Locate the cell with the specified text and output its [x, y] center coordinate. 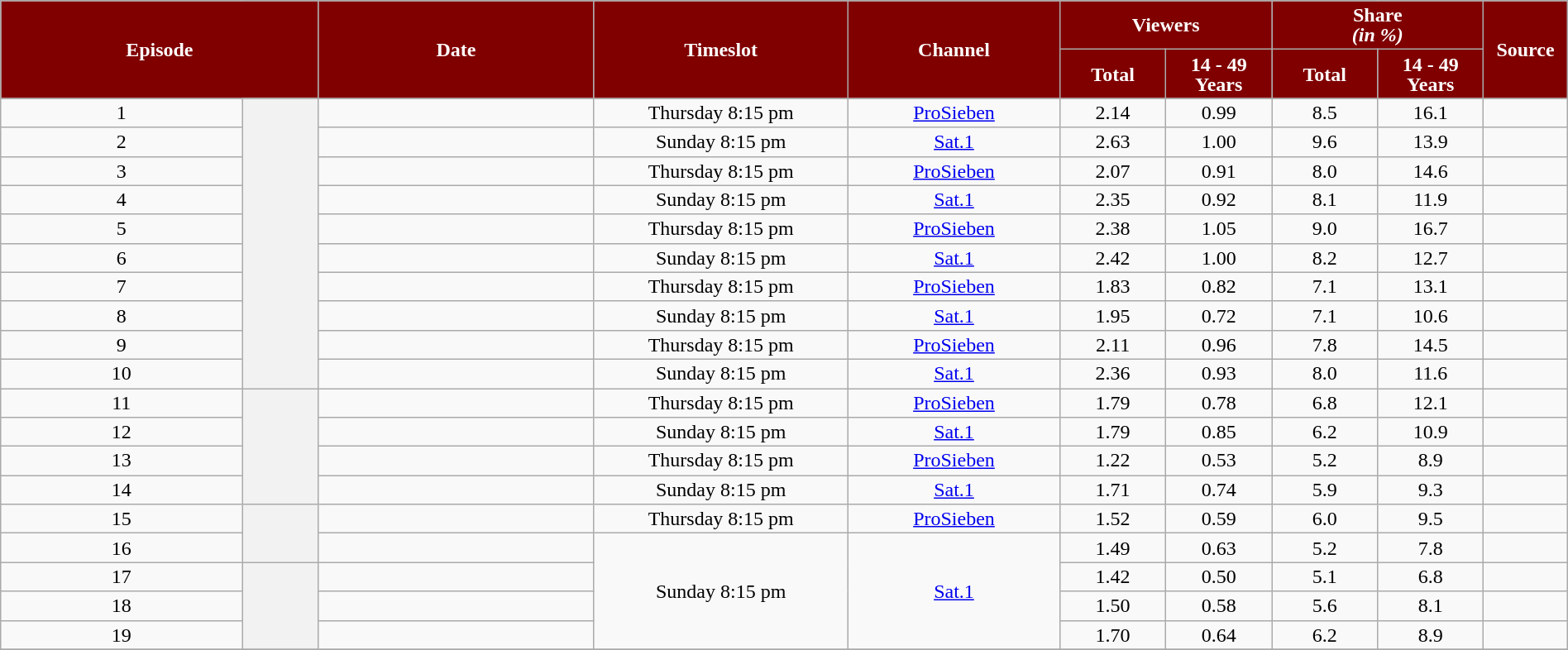
1.71 [1113, 490]
13.1 [1431, 286]
0.85 [1219, 432]
11.9 [1431, 200]
10 [122, 374]
Share(in %) [1378, 25]
19 [122, 635]
9.5 [1431, 519]
2.35 [1113, 200]
5.9 [1325, 490]
1.50 [1113, 605]
0.50 [1219, 577]
9.0 [1325, 228]
0.99 [1219, 112]
Viewers [1166, 25]
6.0 [1325, 519]
1 [122, 112]
8 [122, 316]
2 [122, 142]
1.22 [1113, 461]
0.93 [1219, 374]
1.49 [1113, 547]
Channel [954, 50]
0.59 [1219, 519]
Source [1525, 50]
6 [122, 258]
0.64 [1219, 635]
5.6 [1325, 605]
Timeslot [721, 50]
2.07 [1113, 170]
16 [122, 547]
15 [122, 519]
5.1 [1325, 577]
16.1 [1431, 112]
8.5 [1325, 112]
0.53 [1219, 461]
16.7 [1431, 228]
3 [122, 170]
12.7 [1431, 258]
0.91 [1219, 170]
13 [122, 461]
11.6 [1431, 374]
17 [122, 577]
7 [122, 286]
10.6 [1431, 316]
4 [122, 200]
14.5 [1431, 344]
2.36 [1113, 374]
18 [122, 605]
1.83 [1113, 286]
2.11 [1113, 344]
0.82 [1219, 286]
1.42 [1113, 577]
8.2 [1325, 258]
14 [122, 490]
Date [457, 50]
11 [122, 404]
13.9 [1431, 142]
1.05 [1219, 228]
9 [122, 344]
0.96 [1219, 344]
0.63 [1219, 547]
2.63 [1113, 142]
0.92 [1219, 200]
1.70 [1113, 635]
0.74 [1219, 490]
Episode [160, 50]
0.58 [1219, 605]
10.9 [1431, 432]
12 [122, 432]
1.95 [1113, 316]
9.3 [1431, 490]
0.72 [1219, 316]
2.42 [1113, 258]
9.6 [1325, 142]
5 [122, 228]
14.6 [1431, 170]
0.78 [1219, 404]
12.1 [1431, 404]
2.38 [1113, 228]
2.14 [1113, 112]
1.52 [1113, 519]
